Find where the given text appears and provide that cell's center as (x, y) coordinate. 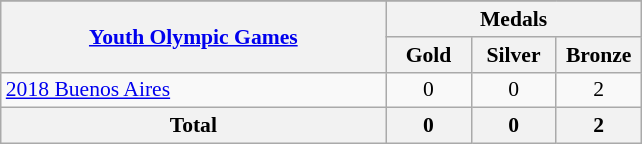
Youth Olympic Games (194, 36)
Gold (428, 54)
Bronze (598, 54)
Medals (514, 19)
Total (194, 126)
2018 Buenos Aires (194, 90)
Silver (514, 54)
